Capture the cell that displays the provided text and extract its (x, y) central coordinate. 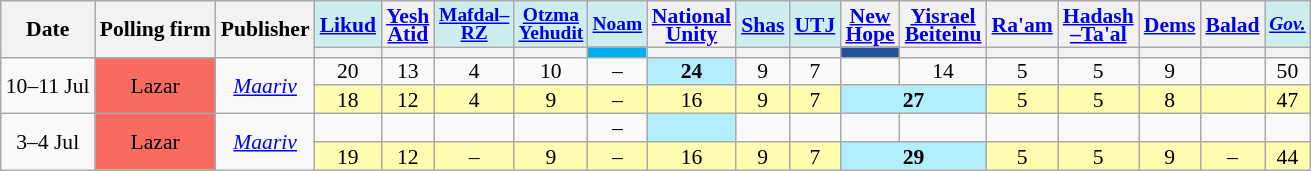
47 (1288, 100)
Shas (762, 24)
27 (913, 100)
Polling firm (156, 29)
50 (1288, 71)
Date (48, 29)
18 (348, 100)
Noam (618, 24)
Likud (348, 24)
Publisher (266, 29)
NationalUnity (692, 24)
Ra'am (1022, 24)
YisraelBeiteinu (944, 24)
13 (408, 71)
Gov. (1288, 24)
10–11 Jul (48, 85)
29 (913, 156)
NewHope (870, 24)
10 (551, 71)
YeshAtid (408, 24)
24 (692, 71)
20 (348, 71)
3–4 Jul (48, 142)
Balad (1232, 24)
14 (944, 71)
OtzmaYehudit (551, 24)
UTJ (814, 24)
Mafdal–RZ (474, 24)
Hadash–Ta'al (1098, 24)
Dems (1170, 24)
44 (1288, 156)
19 (348, 156)
8 (1170, 100)
